Provide the (X, Y) coordinate of the cell's center where the given text is located.  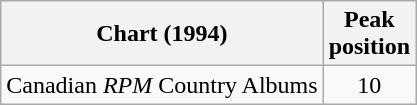
Chart (1994) (162, 34)
10 (369, 85)
Peakposition (369, 34)
Canadian RPM Country Albums (162, 85)
